From the cell containing the given text, extract its center point as [X, Y] coordinate. 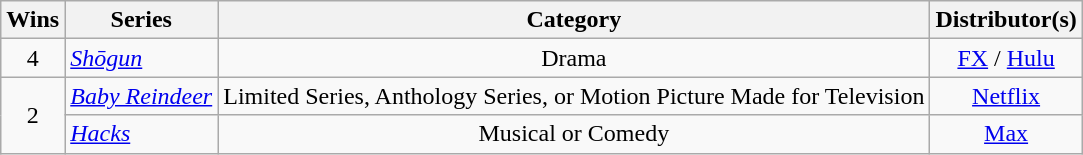
Netflix [1006, 96]
Series [142, 20]
Musical or Comedy [574, 134]
Baby Reindeer [142, 96]
Hacks [142, 134]
Drama [574, 58]
2 [33, 115]
Shōgun [142, 58]
Max [1006, 134]
4 [33, 58]
Wins [33, 20]
Limited Series, Anthology Series, or Motion Picture Made for Television [574, 96]
Category [574, 20]
FX / Hulu [1006, 58]
Distributor(s) [1006, 20]
